Return the [x, y] coordinate for the center point of the cell that contains the specified text.  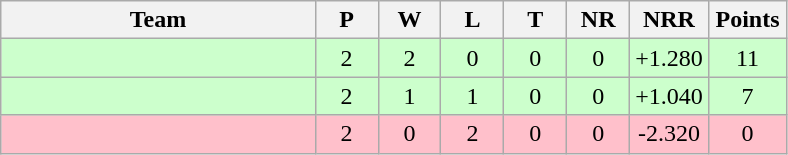
7 [748, 96]
Points [748, 20]
W [410, 20]
Team [158, 20]
P [346, 20]
T [536, 20]
11 [748, 58]
NRR [670, 20]
+1.280 [670, 58]
L [472, 20]
-2.320 [670, 134]
+1.040 [670, 96]
NR [598, 20]
